Pinpoint the cell where the given text exists, returning its [x, y] midpoint coordinate. 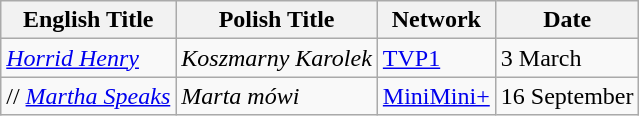
// Martha Speaks [88, 96]
English Title [88, 20]
Polish Title [277, 20]
Marta mówi [277, 96]
Date [567, 20]
Horrid Henry [88, 58]
Koszmarny Karolek [277, 58]
TVP1 [436, 58]
Network [436, 20]
MiniMini+ [436, 96]
3 March [567, 58]
16 September [567, 96]
